Return the [x, y] coordinate for the center point of the cell that contains the specified text.  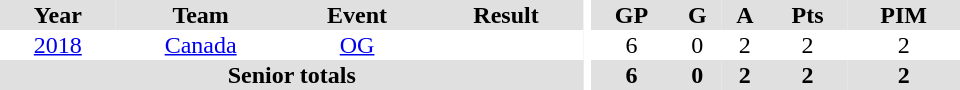
G [698, 15]
GP [631, 15]
Canada [201, 45]
Year [58, 15]
2018 [58, 45]
A [745, 15]
Pts [808, 15]
Team [201, 15]
Event [358, 15]
Result [506, 15]
Senior totals [292, 75]
PIM [904, 15]
OG [358, 45]
